Return the [X, Y] coordinate for the center point of the cell that contains the specified text.  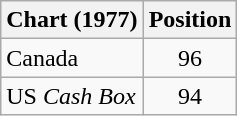
US Cash Box [72, 96]
94 [190, 96]
Chart (1977) [72, 20]
Position [190, 20]
96 [190, 58]
Canada [72, 58]
